Find where the given text appears and provide that cell's center as (x, y) coordinate. 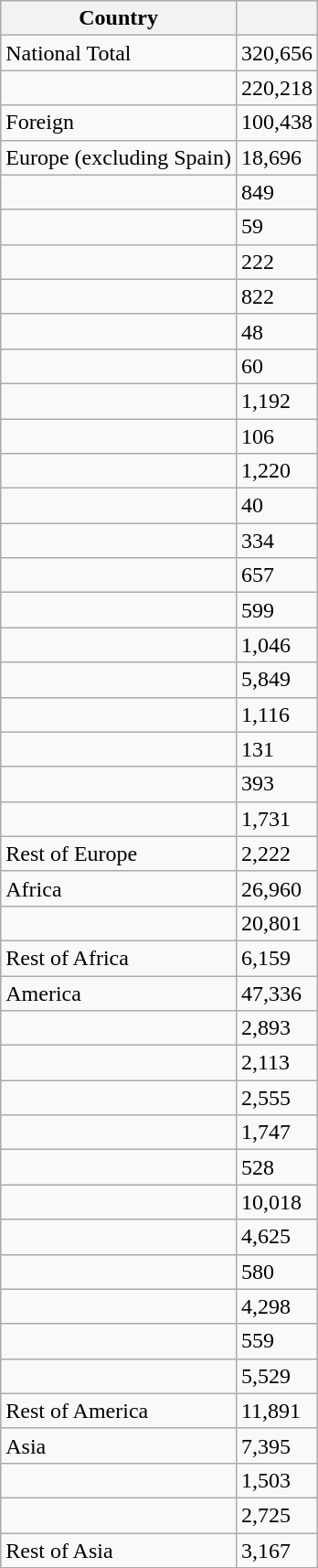
2,725 (276, 1515)
5,529 (276, 1376)
48 (276, 331)
Rest of Europe (119, 854)
2,893 (276, 1028)
4,298 (276, 1306)
1,192 (276, 401)
Asia (119, 1445)
Foreign (119, 123)
2,222 (276, 854)
Europe (excluding Spain) (119, 157)
822 (276, 296)
59 (276, 227)
100,438 (276, 123)
580 (276, 1272)
60 (276, 366)
320,656 (276, 53)
5,849 (276, 680)
106 (276, 436)
393 (276, 784)
222 (276, 262)
Rest of America (119, 1411)
Country (119, 18)
1,116 (276, 714)
Rest of Africa (119, 958)
131 (276, 749)
1,503 (276, 1480)
657 (276, 575)
3,167 (276, 1551)
26,960 (276, 888)
Rest of Asia (119, 1551)
America (119, 993)
559 (276, 1341)
Africa (119, 888)
334 (276, 541)
4,625 (276, 1237)
11,891 (276, 1411)
18,696 (276, 157)
2,555 (276, 1098)
2,113 (276, 1063)
6,159 (276, 958)
1,747 (276, 1133)
10,018 (276, 1202)
47,336 (276, 993)
528 (276, 1167)
20,801 (276, 923)
849 (276, 192)
1,220 (276, 471)
220,218 (276, 88)
National Total (119, 53)
599 (276, 610)
7,395 (276, 1445)
40 (276, 506)
1,731 (276, 819)
1,046 (276, 645)
